Provide the (X, Y) coordinate of the cell's center where the given text is located.  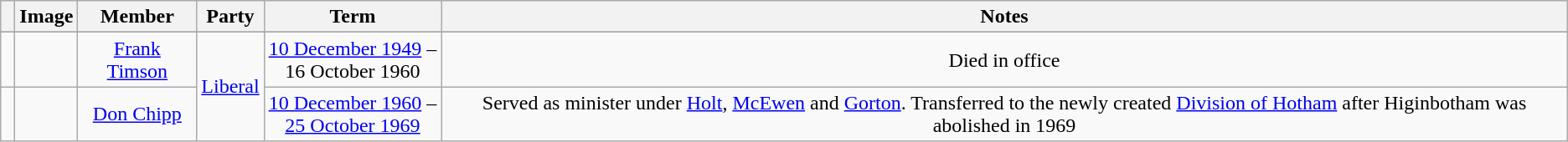
Term (353, 17)
10 December 1960 –25 October 1969 (353, 114)
Liberal (230, 87)
Served as minister under Holt, McEwen and Gorton. Transferred to the newly created Division of Hotham after Higinbotham was abolished in 1969 (1004, 114)
Frank Timson (137, 60)
Notes (1004, 17)
10 December 1949 –16 October 1960 (353, 60)
Image (47, 17)
Don Chipp (137, 114)
Died in office (1004, 60)
Member (137, 17)
Party (230, 17)
